Scan for the cell matching the given text and deliver its (x, y) coordinate at center. 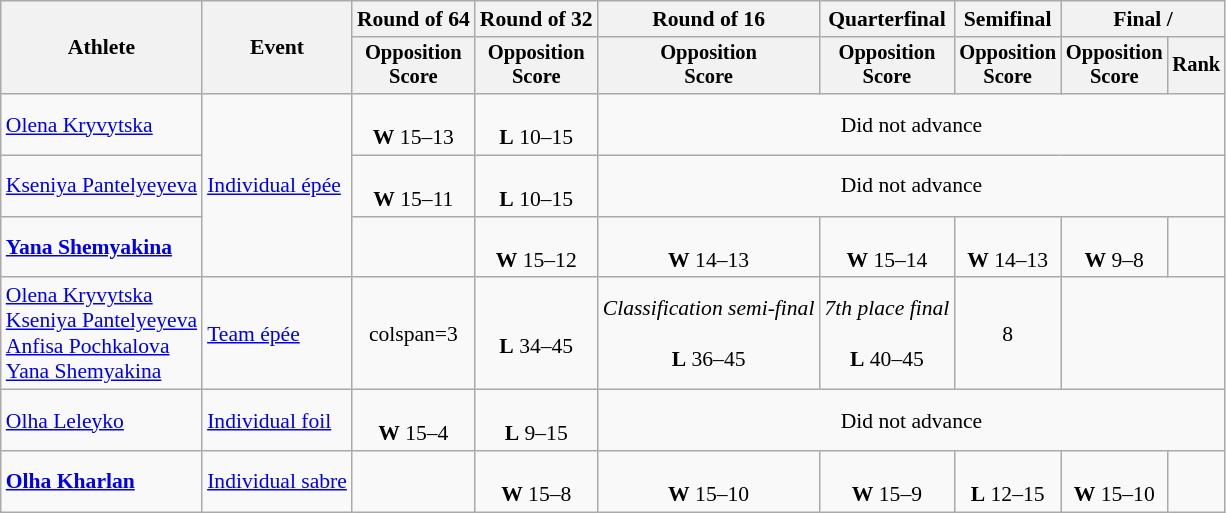
Round of 32 (536, 19)
Individual sabre (277, 482)
Yana Shemyakina (102, 248)
Olena KryvytskaKseniya PantelyeyevaAnfisa PochkalovaYana Shemyakina (102, 334)
Team épée (277, 334)
7th place finalL 40–45 (886, 334)
L 34–45 (536, 334)
W 15–14 (886, 248)
8 (1008, 334)
Olena Kryvytska (102, 124)
Kseniya Pantelyeyeva (102, 186)
Quarterfinal (886, 19)
W 15–9 (886, 482)
Individual foil (277, 420)
Athlete (102, 48)
W 15–8 (536, 482)
Final / (1143, 19)
Classification semi-finalL 36–45 (709, 334)
Olha Leleyko (102, 420)
W 15–11 (414, 186)
W 15–4 (414, 420)
Round of 64 (414, 19)
L 9–15 (536, 420)
W 15–13 (414, 124)
Rank (1197, 66)
Event (277, 48)
Individual épée (277, 186)
W 9–8 (1114, 248)
L 12–15 (1008, 482)
Round of 16 (709, 19)
colspan=3 (414, 334)
W 15–12 (536, 248)
Semifinal (1008, 19)
Olha Kharlan (102, 482)
